For the text-containing cell, return its midpoint in [X, Y] coordinate format. 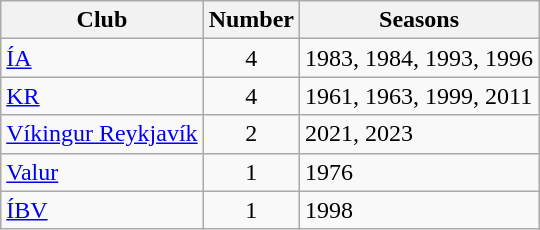
ÍBV [102, 210]
Valur [102, 172]
KR [102, 96]
ÍA [102, 58]
1998 [420, 210]
1961, 1963, 1999, 2011 [420, 96]
Number [251, 20]
2 [251, 134]
Club [102, 20]
Víkingur Reykjavík [102, 134]
1983, 1984, 1993, 1996 [420, 58]
1976 [420, 172]
Seasons [420, 20]
2021, 2023 [420, 134]
